Scan for the cell matching the given text and deliver its (x, y) coordinate at center. 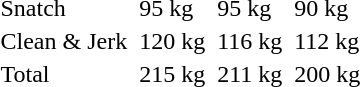
116 kg (250, 41)
120 kg (172, 41)
